Identify which cell holds the provided text, then report its [X, Y] central coordinate. 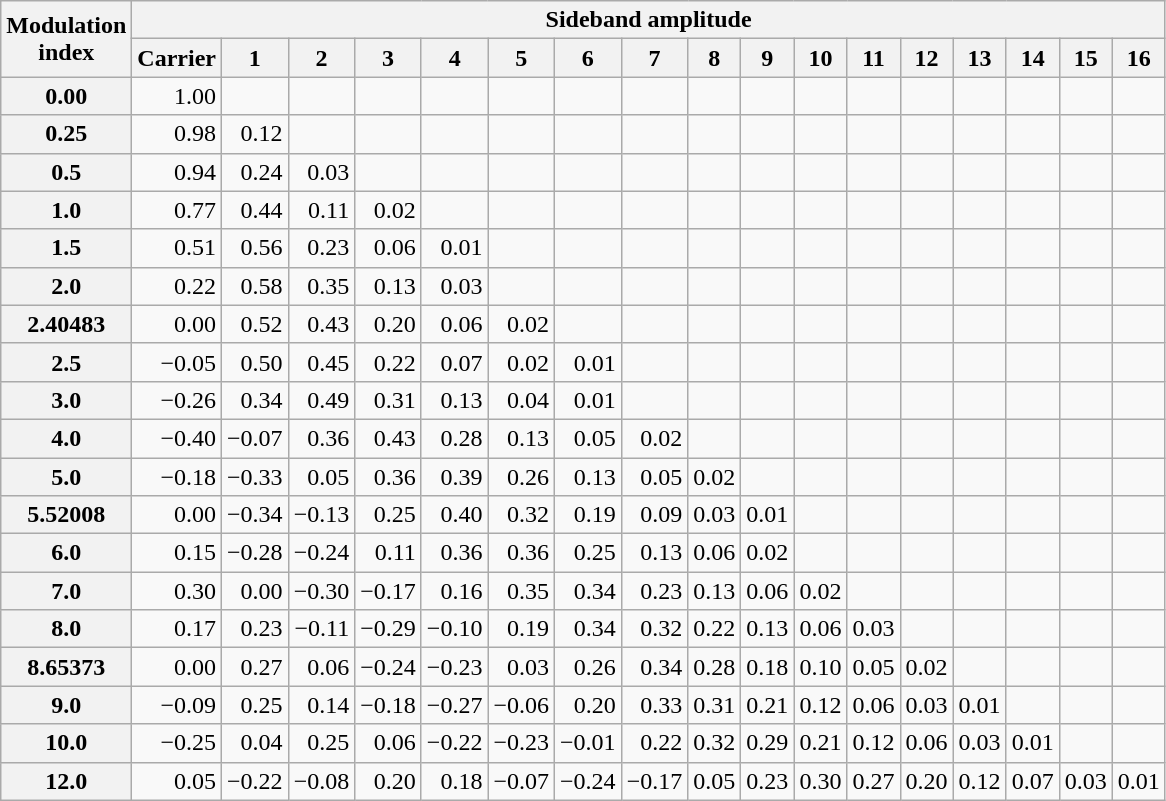
2.0 [66, 286]
−0.25 [177, 743]
9.0 [66, 705]
0.5 [66, 172]
13 [980, 58]
5.52008 [66, 515]
Modulationindex [66, 39]
0.39 [454, 477]
−0.13 [322, 515]
0.24 [256, 172]
1.5 [66, 248]
4.0 [66, 438]
−0.10 [454, 629]
8.0 [66, 629]
10.0 [66, 743]
0.45 [322, 362]
0.29 [768, 743]
0.58 [256, 286]
0.17 [177, 629]
5.0 [66, 477]
0.16 [454, 591]
0.52 [256, 324]
1.00 [177, 96]
7.0 [66, 591]
3.0 [66, 400]
−0.33 [256, 477]
−0.26 [177, 400]
0.56 [256, 248]
0.14 [322, 705]
6.0 [66, 553]
4 [454, 58]
5 [522, 58]
11 [874, 58]
12.0 [66, 781]
3 [388, 58]
−0.08 [322, 781]
−0.11 [322, 629]
2 [322, 58]
−0.01 [588, 743]
10 [820, 58]
0.40 [454, 515]
−0.05 [177, 362]
Sideband amplitude [649, 20]
−0.40 [177, 438]
0.49 [322, 400]
0.51 [177, 248]
−0.28 [256, 553]
0.98 [177, 134]
1 [256, 58]
8 [714, 58]
9 [768, 58]
0.09 [654, 515]
2.5 [66, 362]
6 [588, 58]
0.33 [654, 705]
15 [1086, 58]
0.10 [820, 667]
7 [654, 58]
0.15 [177, 553]
16 [1138, 58]
−0.34 [256, 515]
1.0 [66, 210]
Carrier [177, 58]
0.94 [177, 172]
−0.06 [522, 705]
−0.09 [177, 705]
−0.29 [388, 629]
0.50 [256, 362]
−0.30 [322, 591]
−0.27 [454, 705]
2.40483 [66, 324]
0.77 [177, 210]
14 [1032, 58]
0.44 [256, 210]
8.65373 [66, 667]
12 [926, 58]
